Identify which cell holds the provided text, then report its (X, Y) central coordinate. 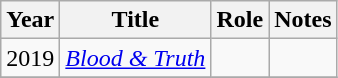
Year (30, 20)
Role (240, 20)
Notes (303, 20)
Title (136, 20)
2019 (30, 58)
Blood & Truth (136, 58)
